For the text-containing cell, return its midpoint in [X, Y] coordinate format. 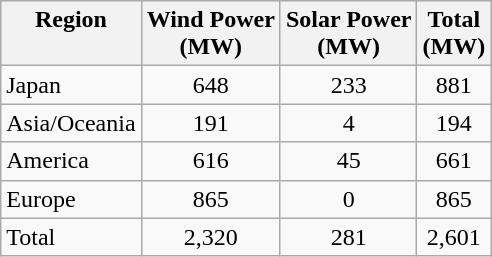
Region [71, 34]
45 [348, 161]
648 [210, 85]
194 [454, 123]
616 [210, 161]
Japan [71, 85]
4 [348, 123]
2,320 [210, 237]
Asia/Oceania [71, 123]
281 [348, 237]
881 [454, 85]
233 [348, 85]
America [71, 161]
191 [210, 123]
Europe [71, 199]
2,601 [454, 237]
661 [454, 161]
Solar Power(MW) [348, 34]
Wind Power(MW) [210, 34]
Total [71, 237]
Total(MW) [454, 34]
0 [348, 199]
